From the cell containing the given text, extract its center point as [X, Y] coordinate. 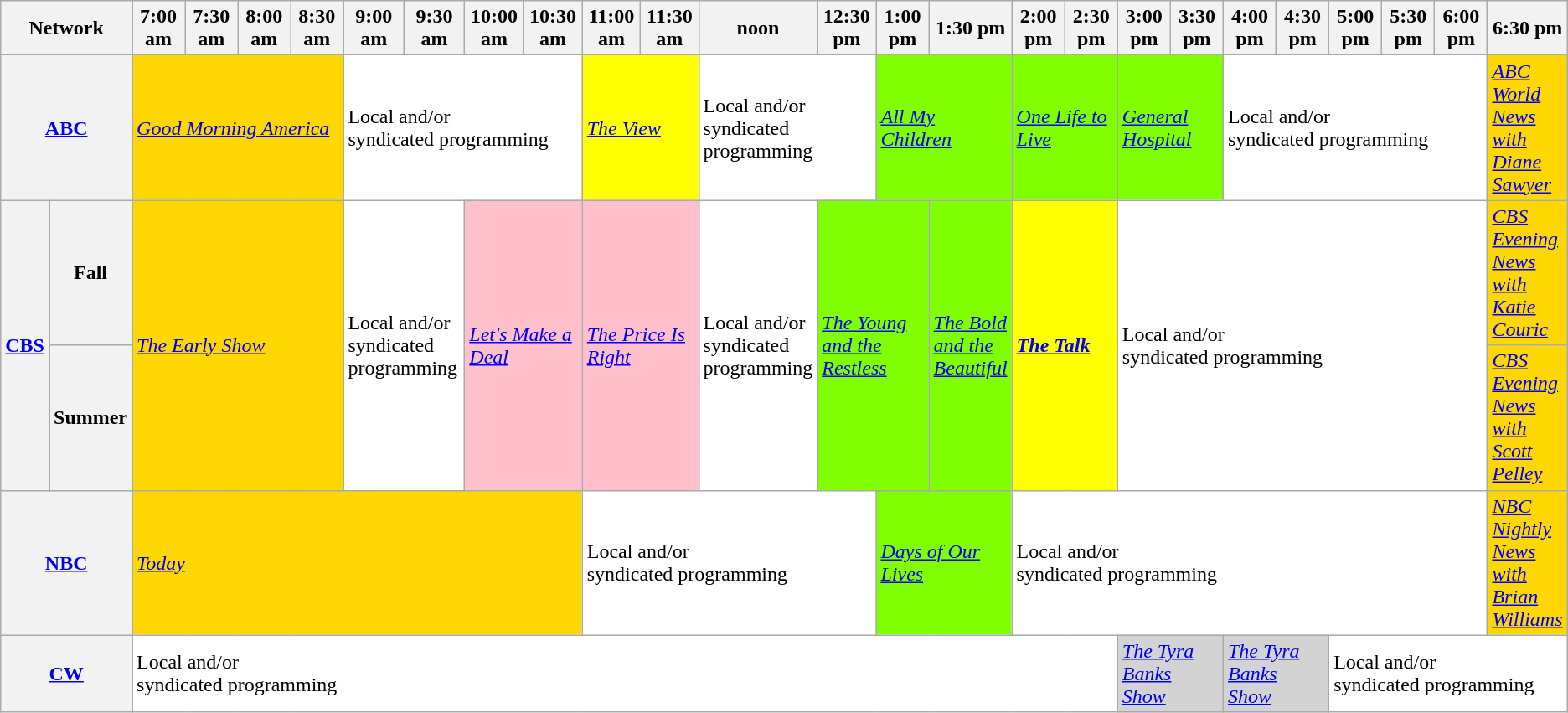
1:30 pm [970, 28]
7:30 am [211, 28]
3:30 pm [1196, 28]
ABC World News with Diane Sawyer [1528, 127]
The Early Show [238, 345]
5:30 pm [1409, 28]
NBC Nightly News with Brian Williams [1528, 563]
Days of Our Lives [944, 563]
General Hospital [1170, 127]
noon [758, 28]
4:00 pm [1250, 28]
NBC [67, 563]
The Price Is Right [640, 345]
6:00 pm [1461, 28]
CBS [25, 345]
Network [67, 28]
ABC [67, 127]
3:00 pm [1144, 28]
9:00 am [374, 28]
11:30 am [670, 28]
4:30 pm [1303, 28]
10:30 am [553, 28]
8:30 am [317, 28]
11:00 am [611, 28]
Today [358, 563]
CBS Evening News with Scott Pelley [1528, 417]
Summer [90, 417]
The Young and the Restless [873, 345]
1:00 pm [903, 28]
Let's Make a Deal [524, 345]
2:30 pm [1091, 28]
CW [67, 674]
The View [640, 127]
6:30 pm [1528, 28]
9:30 am [434, 28]
Good Morning America [238, 127]
2:00 pm [1039, 28]
8:00 am [265, 28]
Fall [90, 273]
The Talk [1065, 345]
5:00 pm [1355, 28]
10:00 am [494, 28]
7:00 am [159, 28]
12:30 pm [847, 28]
CBS Evening News with Katie Couric [1528, 273]
All My Children [944, 127]
The Bold and the Beautiful [970, 345]
One Life to Live [1065, 127]
